For the text-containing cell, return its midpoint in (x, y) coordinate format. 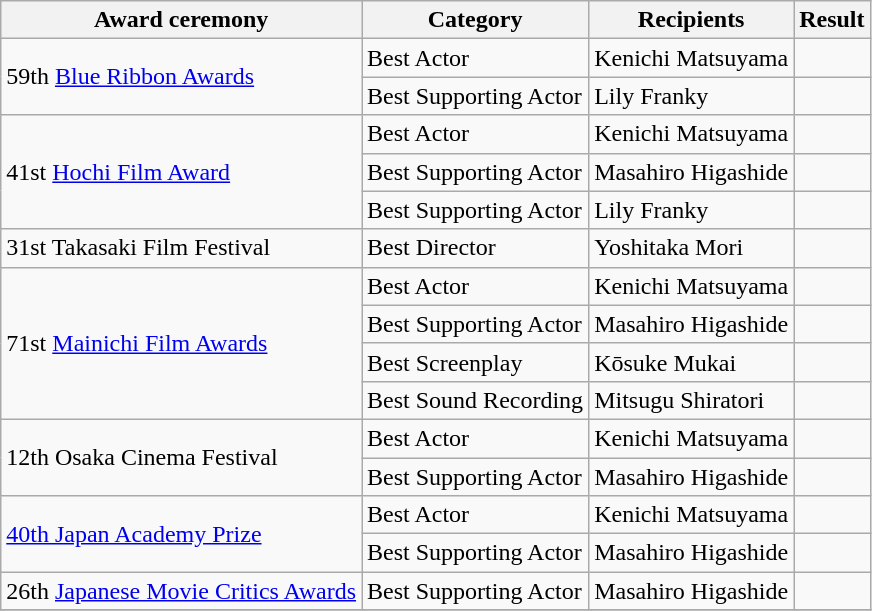
12th Osaka Cinema Festival (182, 457)
Mitsugu Shiratori (692, 400)
71st Mainichi Film Awards (182, 343)
Award ceremony (182, 20)
31st Takasaki Film Festival (182, 248)
Yoshitaka Mori (692, 248)
Best Screenplay (476, 362)
59th Blue Ribbon Awards (182, 77)
26th Japanese Movie Critics Awards (182, 591)
Best Director (476, 248)
41st Hochi Film Award (182, 172)
Result (832, 20)
Recipients (692, 20)
Category (476, 20)
40th Japan Academy Prize (182, 534)
Kōsuke Mukai (692, 362)
Best Sound Recording (476, 400)
